Detect which cell encompasses the target text, then output its [X, Y] center coordinate. 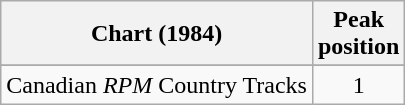
1 [358, 85]
Chart (1984) [157, 34]
Peakposition [358, 34]
Canadian RPM Country Tracks [157, 85]
